Capture the cell that displays the provided text and extract its (X, Y) central coordinate. 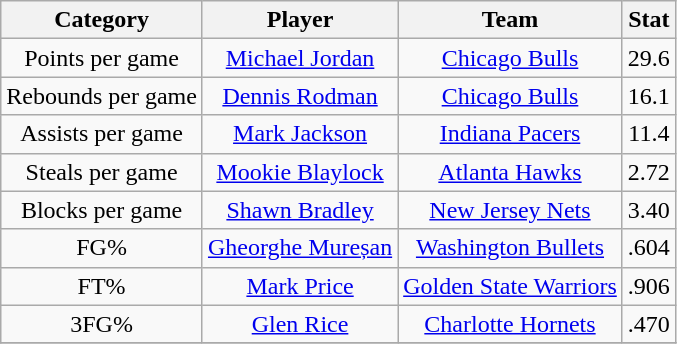
Golden State Warriors (510, 286)
11.4 (648, 134)
Charlotte Hornets (510, 324)
Stat (648, 20)
.906 (648, 286)
Blocks per game (102, 210)
Assists per game (102, 134)
Player (300, 20)
Mark Jackson (300, 134)
FT% (102, 286)
Shawn Bradley (300, 210)
Gheorghe Mureșan (300, 248)
3FG% (102, 324)
Mookie Blaylock (300, 172)
16.1 (648, 96)
Glen Rice (300, 324)
Team (510, 20)
FG% (102, 248)
2.72 (648, 172)
Category (102, 20)
Atlanta Hawks (510, 172)
29.6 (648, 58)
Mark Price (300, 286)
Michael Jordan (300, 58)
.604 (648, 248)
Points per game (102, 58)
3.40 (648, 210)
Indiana Pacers (510, 134)
Steals per game (102, 172)
.470 (648, 324)
Washington Bullets (510, 248)
Dennis Rodman (300, 96)
Rebounds per game (102, 96)
New Jersey Nets (510, 210)
